Search for the cell housing the specified text and yield its (x, y) center coordinate. 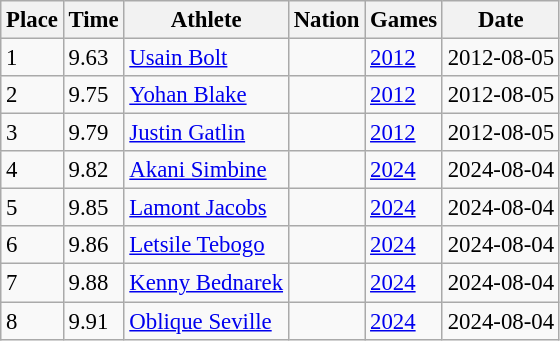
9.91 (94, 321)
Oblique Seville (206, 321)
Justin Gatlin (206, 133)
9.82 (94, 170)
Akani Simbine (206, 170)
Nation (326, 20)
9.88 (94, 283)
Kenny Bednarek (206, 283)
Athlete (206, 20)
3 (32, 133)
Place (32, 20)
5 (32, 208)
2 (32, 95)
9.86 (94, 245)
Usain Bolt (206, 58)
9.63 (94, 58)
Lamont Jacobs (206, 208)
9.85 (94, 208)
9.75 (94, 95)
8 (32, 321)
Yohan Blake (206, 95)
1 (32, 58)
Time (94, 20)
6 (32, 245)
9.79 (94, 133)
Date (500, 20)
Games (404, 20)
Letsile Tebogo (206, 245)
4 (32, 170)
7 (32, 283)
